Search for the cell housing the specified text and yield its [X, Y] center coordinate. 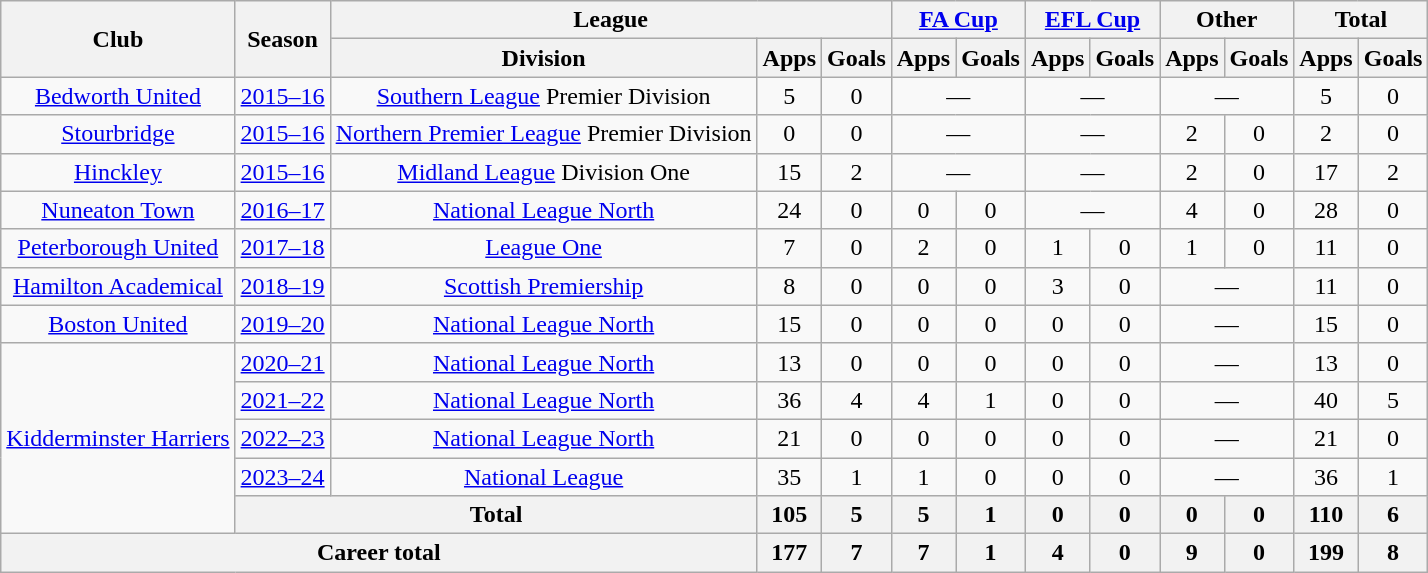
Southern League Premier Division [544, 96]
24 [789, 210]
Division [544, 58]
28 [1326, 210]
Boston United [118, 324]
Stourbridge [118, 134]
2017–18 [282, 248]
2022–23 [282, 438]
Other [1227, 20]
Nuneaton Town [118, 210]
FA Cup [958, 20]
Hinckley [118, 172]
League One [544, 248]
Club [118, 39]
110 [1326, 515]
Peterborough United [118, 248]
Scottish Premiership [544, 286]
199 [1326, 553]
National League [544, 477]
9 [1192, 553]
2018–19 [282, 286]
Season [282, 39]
EFL Cup [1092, 20]
Midland League Division One [544, 172]
17 [1326, 172]
3 [1057, 286]
2016–17 [282, 210]
Hamilton Academical [118, 286]
Kidderminster Harriers [118, 438]
6 [1393, 515]
105 [789, 515]
Bedworth United [118, 96]
League [610, 20]
177 [789, 553]
2019–20 [282, 324]
2021–22 [282, 400]
Northern Premier League Premier Division [544, 134]
Career total [379, 553]
35 [789, 477]
40 [1326, 400]
2020–21 [282, 362]
2023–24 [282, 477]
